Locate the cell with the specified text and output its (X, Y) center coordinate. 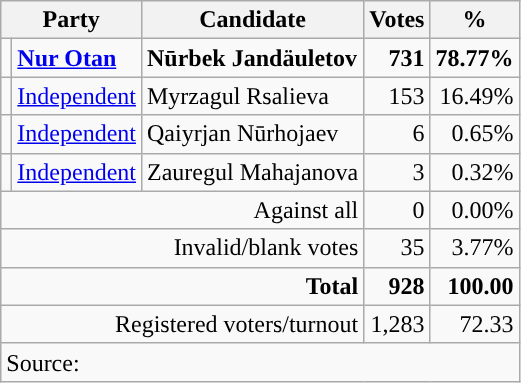
Source: (260, 362)
0.32% (474, 172)
928 (397, 286)
731 (397, 58)
% (474, 20)
Votes (397, 20)
0.00% (474, 210)
Total (182, 286)
Nur Otan (77, 58)
Against all (182, 210)
Registered voters/turnout (182, 324)
72.33 (474, 324)
3.77% (474, 248)
Party (72, 20)
Invalid/blank votes (182, 248)
35 (397, 248)
78.77% (474, 58)
Myrzagul Rsalieva (252, 96)
6 (397, 134)
0.65% (474, 134)
Candidate (252, 20)
3 (397, 172)
Nūrbek Jandäuletov (252, 58)
Qaiyrjan Nūrhojaev (252, 134)
100.00 (474, 286)
1,283 (397, 324)
16.49% (474, 96)
0 (397, 210)
Zauregul Mahajanova (252, 172)
153 (397, 96)
